Locate the cell with the specified text and output its (x, y) center coordinate. 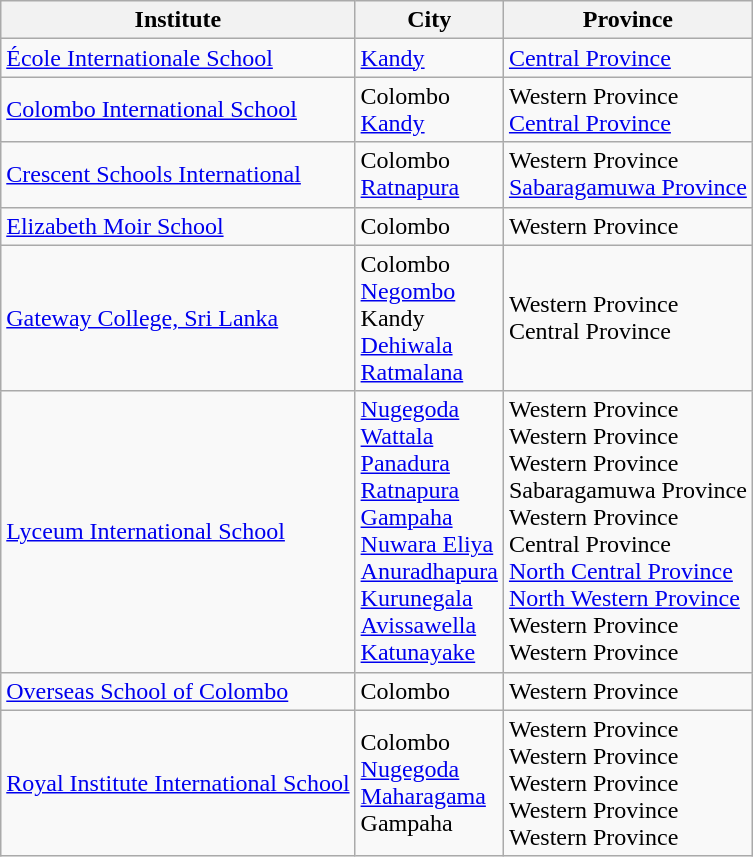
ColomboKandy (429, 110)
Western ProvinceSabaragamuwa Province (628, 174)
Gateway College, Sri Lanka (178, 318)
Lyceum International School (178, 532)
Elizabeth Moir School (178, 226)
Central Province (628, 58)
NugegodaWattalaPanaduraRatnapuraGampahaNuwara EliyaAnuradhapuraKurunegalaAvissawellaKatunayake (429, 532)
Royal Institute International School (178, 783)
École Internationale School (178, 58)
Institute (178, 20)
Colombo International School (178, 110)
Kandy (429, 58)
Province (628, 20)
City (429, 20)
ColomboNugegodaMaharagamaGampaha (429, 783)
Western ProvinceWestern ProvinceWestern ProvinceWestern ProvinceWestern Province (628, 783)
ColomboNegomboKandy DehiwalaRatmalana (429, 318)
Overseas School of Colombo (178, 691)
Crescent Schools International (178, 174)
ColomboRatnapura (429, 174)
